Scan for the cell matching the given text and deliver its [x, y] coordinate at center. 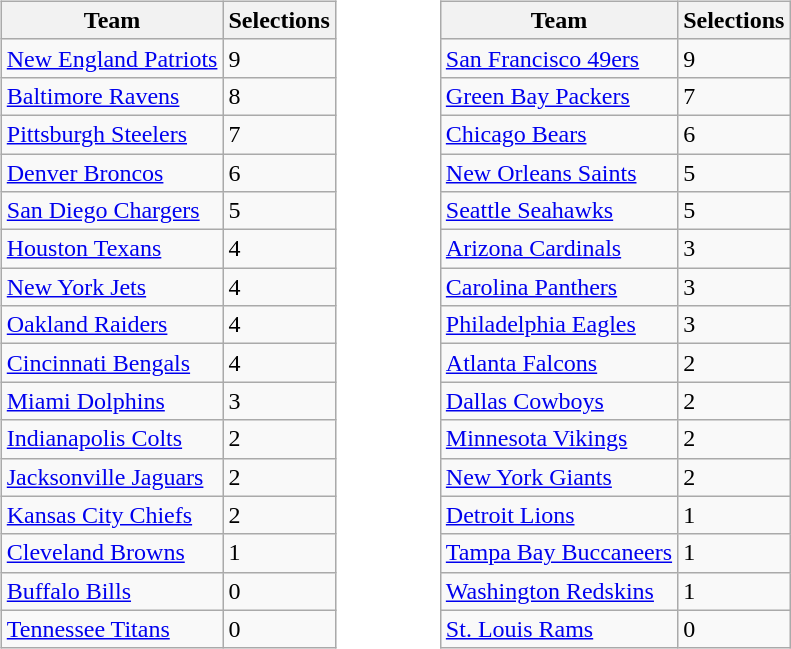
Baltimore Ravens [112, 96]
New York Jets [112, 287]
Atlanta Falcons [558, 363]
New Orleans Saints [558, 173]
Oakland Raiders [112, 325]
Philadelphia Eagles [558, 325]
New York Giants [558, 477]
Houston Texans [112, 249]
Detroit Lions [558, 515]
Dallas Cowboys [558, 401]
Cleveland Browns [112, 553]
Tampa Bay Buccaneers [558, 553]
San Diego Chargers [112, 211]
8 [279, 96]
New England Patriots [112, 58]
Kansas City Chiefs [112, 515]
Miami Dolphins [112, 401]
Washington Redskins [558, 591]
Carolina Panthers [558, 287]
San Francisco 49ers [558, 58]
Green Bay Packers [558, 96]
Jacksonville Jaguars [112, 477]
Chicago Bears [558, 134]
Denver Broncos [112, 173]
Buffalo Bills [112, 591]
Arizona Cardinals [558, 249]
Seattle Seahawks [558, 211]
Pittsburgh Steelers [112, 134]
Minnesota Vikings [558, 439]
Cincinnati Bengals [112, 363]
Tennessee Titans [112, 629]
St. Louis Rams [558, 629]
Indianapolis Colts [112, 439]
